Detect which cell encompasses the target text, then output its (X, Y) center coordinate. 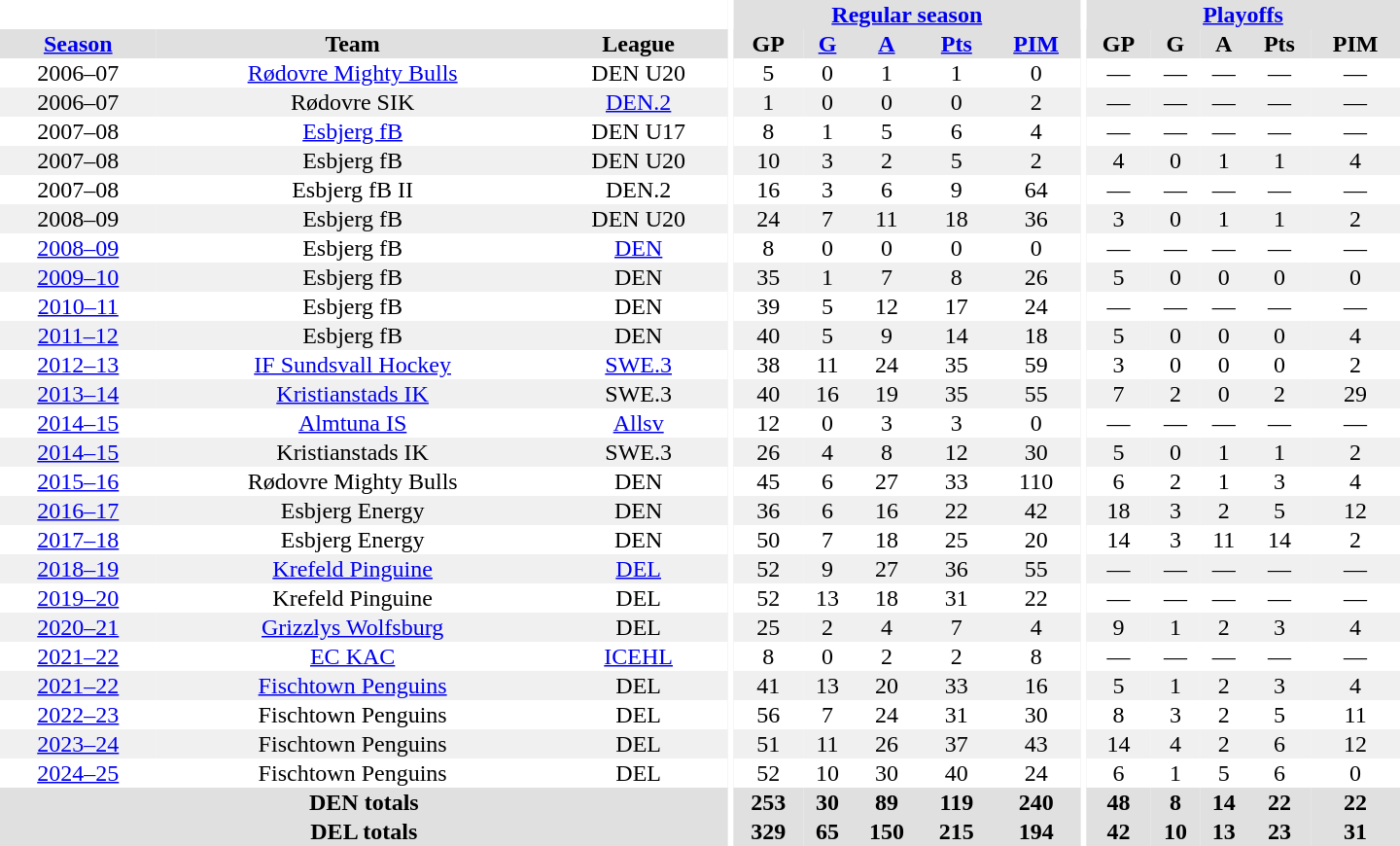
Allsv (639, 423)
2009–10 (78, 277)
2016–17 (78, 511)
48 (1118, 802)
ICEHL (639, 656)
Grizzlys Wolfsburg (353, 627)
2022–23 (78, 715)
240 (1036, 802)
Season (78, 44)
Esbjerg fB II (353, 190)
2012–13 (78, 365)
110 (1036, 481)
38 (768, 365)
56 (768, 715)
17 (957, 306)
2013–14 (78, 394)
2011–12 (78, 335)
65 (827, 831)
19 (887, 394)
23 (1279, 831)
Rødovre SIK (353, 102)
45 (768, 481)
Almtuna IS (353, 423)
64 (1036, 190)
89 (887, 802)
2015–16 (78, 481)
194 (1036, 831)
253 (768, 802)
Team (353, 44)
EC KAC (353, 656)
League (639, 44)
DEN U17 (639, 131)
2023–24 (78, 744)
150 (887, 831)
DEN totals (364, 802)
Regular season (906, 15)
215 (957, 831)
39 (768, 306)
Playoffs (1242, 15)
IF Sundsvall Hockey (353, 365)
DEL totals (364, 831)
37 (957, 744)
59 (1036, 365)
119 (957, 802)
2019–20 (78, 598)
2010–11 (78, 306)
43 (1036, 744)
2020–21 (78, 627)
329 (768, 831)
50 (768, 540)
2017–18 (78, 540)
2018–19 (78, 569)
29 (1355, 394)
41 (768, 686)
2024–25 (78, 773)
51 (768, 744)
